Return the (x, y) coordinate for the center point of the cell that contains the specified text.  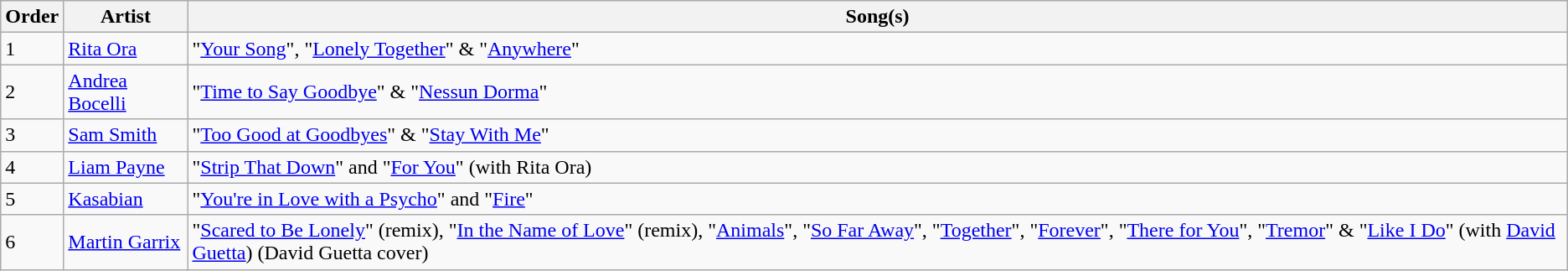
Song(s) (878, 17)
Artist (126, 17)
4 (32, 167)
2 (32, 92)
Martin Garrix (126, 242)
Kasabian (126, 199)
Rita Ora (126, 49)
"Time to Say Goodbye" & "Nessun Dorma" (878, 92)
Sam Smith (126, 135)
Andrea Bocelli (126, 92)
"Strip That Down" and "For You" (with Rita Ora) (878, 167)
Order (32, 17)
3 (32, 135)
"You're in Love with a Psycho" and "Fire" (878, 199)
"Too Good at Goodbyes" & "Stay With Me" (878, 135)
1 (32, 49)
"Your Song", "Lonely Together" & "Anywhere" (878, 49)
Liam Payne (126, 167)
5 (32, 199)
6 (32, 242)
